Output the [x, y] coordinate of the center of the cell containing the given text.  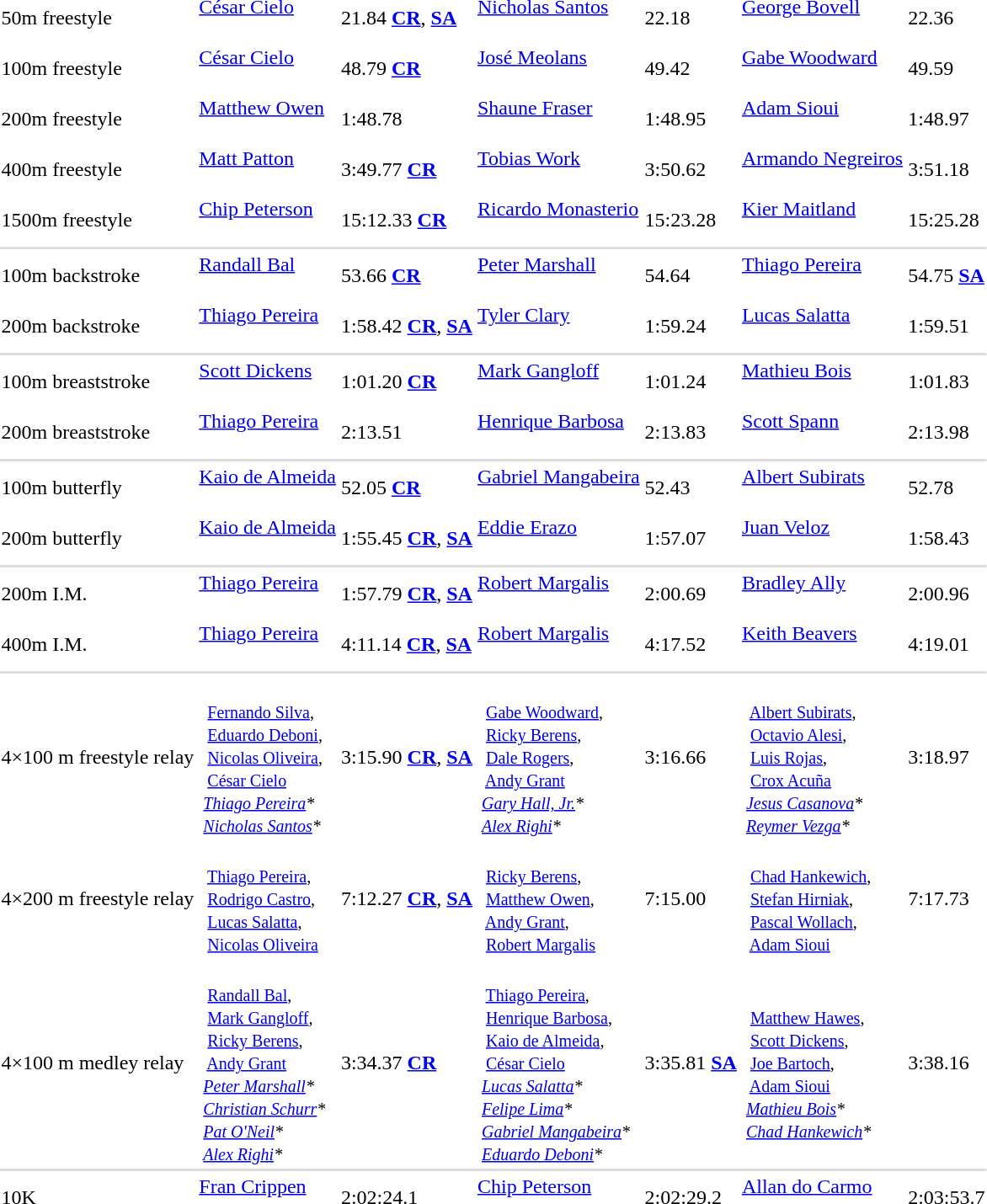
100m freestyle [98, 69]
54.75 SA [947, 276]
3:34.37 CR [406, 1063]
José Meolans [558, 69]
Keith Beavers [822, 645]
1:48.97 [947, 120]
Bradley Ally [822, 594]
2:00.96 [947, 594]
Ricardo Monasterio [558, 221]
49.59 [947, 69]
Chip Peterson [268, 221]
200m I.M. [98, 594]
1:01.24 [691, 382]
Gabe Woodward [822, 69]
Scott Spann [822, 433]
48.79 CR [406, 69]
1:01.83 [947, 382]
400m freestyle [98, 170]
1:57.07 [691, 539]
1:58.42 CR, SA [406, 327]
4:11.14 CR, SA [406, 645]
Chad Hankewich, Stefan Hirniak, Pascal Wollach, Adam Sioui [822, 898]
Tyler Clary [558, 327]
4:17.52 [691, 645]
3:50.62 [691, 170]
Thiago Pereira, Henrique Barbosa, Kaio de Almeida, César Cielo Lucas Salatta* Felipe Lima* Gabriel Mangabeira* Eduardo Deboni* [558, 1063]
Kier Maitland [822, 221]
Eddie Erazo [558, 539]
15:12.33 CR [406, 221]
200m backstroke [98, 327]
Randall Bal [268, 276]
200m breaststroke [98, 433]
54.64 [691, 276]
Albert Subirats, Octavio Alesi, Luis Rojas, Crox Acuña Jesus Casanova* Reymer Vezga* [822, 757]
53.66 CR [406, 276]
1:57.79 CR, SA [406, 594]
7:17.73 [947, 898]
Henrique Barbosa [558, 433]
3:15.90 CR, SA [406, 757]
Matthew Owen [268, 120]
1:59.51 [947, 327]
2:13.83 [691, 433]
César Cielo [268, 69]
Shaune Fraser [558, 120]
1:48.95 [691, 120]
100m butterfly [98, 488]
49.42 [691, 69]
Gabe Woodward, Ricky Berens, Dale Rogers, Andy Grant Gary Hall, Jr.* Alex Righi* [558, 757]
3:18.97 [947, 757]
4×100 m medley relay [98, 1063]
Matthew Hawes, Scott Dickens, Joe Bartoch, Adam Sioui Mathieu Bois* Chad Hankewich* [822, 1063]
Matt Patton [268, 170]
Armando Negreiros [822, 170]
Ricky Berens, Matthew Owen, Andy Grant, Robert Margalis [558, 898]
200m butterfly [98, 539]
1500m freestyle [98, 221]
52.78 [947, 488]
Lucas Salatta [822, 327]
Gabriel Mangabeira [558, 488]
Albert Subirats [822, 488]
100m breaststroke [98, 382]
1:48.78 [406, 120]
3:49.77 CR [406, 170]
1:59.24 [691, 327]
200m freestyle [98, 120]
52.43 [691, 488]
2:13.98 [947, 433]
Scott Dickens [268, 382]
Randall Bal, Mark Gangloff, Ricky Berens, Andy Grant Peter Marshall* Christian Schurr* Pat O'Neil* Alex Righi* [268, 1063]
3:35.81 SA [691, 1063]
15:23.28 [691, 221]
Tobias Work [558, 170]
4×100 m freestyle relay [98, 757]
100m backstroke [98, 276]
3:38.16 [947, 1063]
7:12.27 CR, SA [406, 898]
Peter Marshall [558, 276]
400m I.M. [98, 645]
Mathieu Bois [822, 382]
3:51.18 [947, 170]
1:01.20 CR [406, 382]
3:16.66 [691, 757]
4×200 m freestyle relay [98, 898]
52.05 CR [406, 488]
Mark Gangloff [558, 382]
Thiago Pereira, Rodrigo Castro, Lucas Salatta, Nicolas Oliveira [268, 898]
Juan Veloz [822, 539]
Fernando Silva, Eduardo Deboni, Nicolas Oliveira, César Cielo Thiago Pereira* Nicholas Santos* [268, 757]
1:55.45 CR, SA [406, 539]
4:19.01 [947, 645]
2:13.51 [406, 433]
2:00.69 [691, 594]
Adam Sioui [822, 120]
7:15.00 [691, 898]
1:58.43 [947, 539]
15:25.28 [947, 221]
